Provide the (X, Y) coordinate of the cell's center where the given text is located.  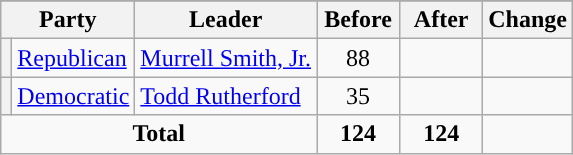
Total (159, 134)
Todd Rutherford (226, 96)
Republican (74, 58)
After (442, 20)
35 (358, 96)
Democratic (74, 96)
Murrell Smith, Jr. (226, 58)
Change (528, 20)
88 (358, 58)
Leader (226, 20)
Party (68, 20)
Before (358, 20)
